Find where the given text appears and provide that cell's center as [x, y] coordinate. 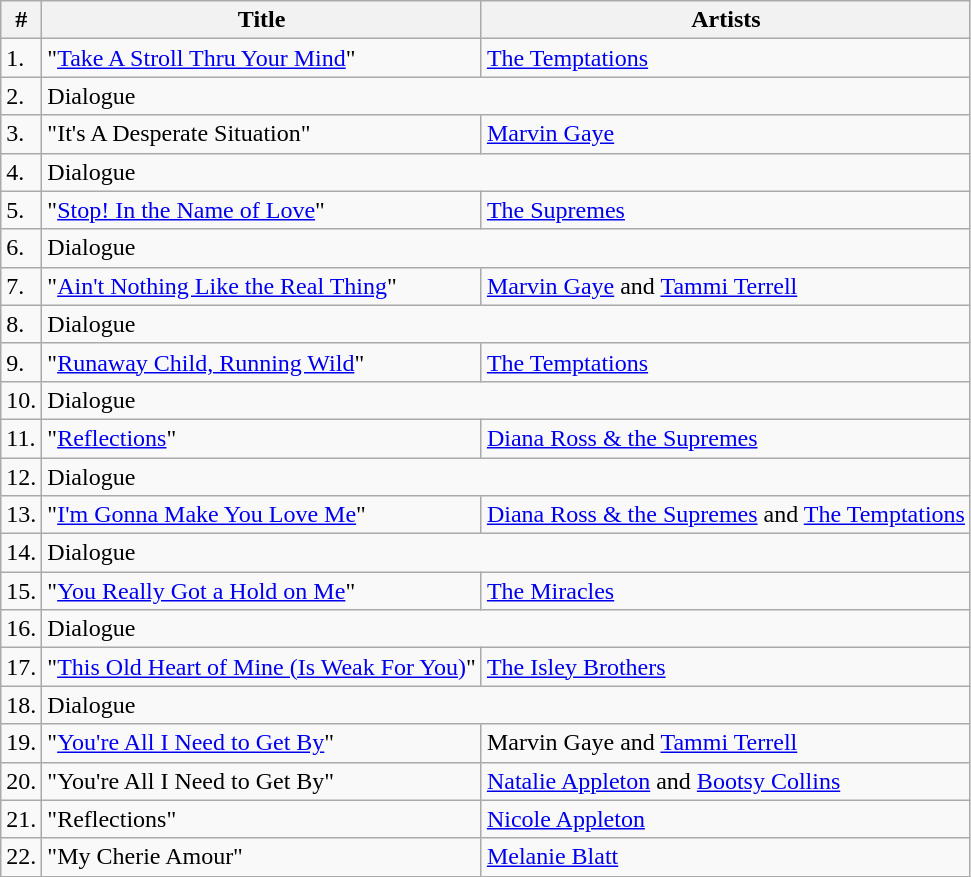
8. [22, 324]
17. [22, 667]
"You Really Got a Hold on Me" [262, 591]
Diana Ross & the Supremes and The Temptations [726, 515]
14. [22, 553]
11. [22, 438]
The Miracles [726, 591]
# [22, 20]
Diana Ross & the Supremes [726, 438]
Title [262, 20]
9. [22, 362]
"Take A Stroll Thru Your Mind" [262, 58]
3. [22, 134]
18. [22, 705]
2. [22, 96]
10. [22, 400]
The Supremes [726, 210]
20. [22, 781]
"Runaway Child, Running Wild" [262, 362]
"Ain't Nothing Like the Real Thing" [262, 286]
21. [22, 819]
"This Old Heart of Mine (Is Weak For You)" [262, 667]
1. [22, 58]
"I'm Gonna Make You Love Me" [262, 515]
13. [22, 515]
Artists [726, 20]
15. [22, 591]
12. [22, 477]
"My Cherie Amour" [262, 857]
16. [22, 629]
Nicole Appleton [726, 819]
5. [22, 210]
"Stop! In the Name of Love" [262, 210]
Melanie Blatt [726, 857]
"It's A Desperate Situation" [262, 134]
Marvin Gaye [726, 134]
6. [22, 248]
The Isley Brothers [726, 667]
7. [22, 286]
Natalie Appleton and Bootsy Collins [726, 781]
22. [22, 857]
4. [22, 172]
19. [22, 743]
